Provide the [x, y] coordinate of the cell's center where the given text is located.  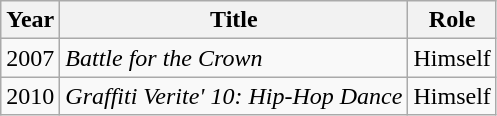
Year [30, 20]
Battle for the Crown [234, 58]
Role [452, 20]
2007 [30, 58]
2010 [30, 96]
Graffiti Verite' 10: Hip-Hop Dance [234, 96]
Title [234, 20]
